For the text-containing cell, return its midpoint in (X, Y) coordinate format. 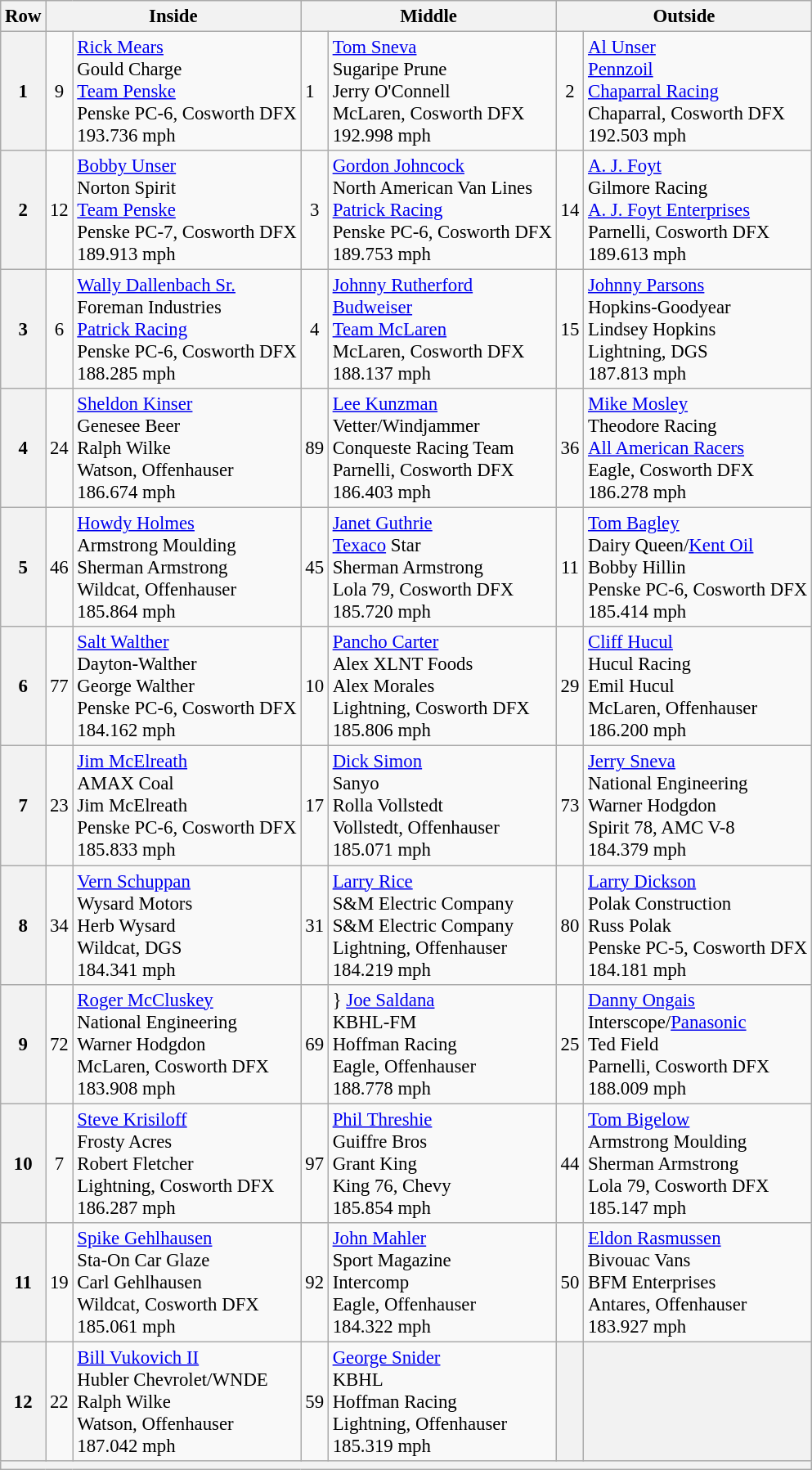
23 (59, 806)
46 (59, 568)
5 (23, 568)
Rick MearsGould ChargeTeam PenskePenske PC-6, Cosworth DFX193.736 mph (186, 92)
Vern SchuppanWysard MotorsHerb WysardWildcat, DGS184.341 mph (186, 925)
Tom BigelowArmstrong MouldingSherman ArmstrongLola 79, Cosworth DFX185.147 mph (698, 1163)
Phil ThreshieGuiffre BrosGrant KingKing 76, Chevy185.854 mph (442, 1163)
29 (569, 686)
Pancho CarterAlex XLNT FoodsAlex MoralesLightning, Cosworth DFX185.806 mph (442, 686)
31 (314, 925)
22 (59, 1401)
A. J. Foyt Gilmore RacingA. J. Foyt EnterprisesParnelli, Cosworth DFX189.613 mph (698, 210)
Howdy Holmes Armstrong MouldingSherman ArmstrongWildcat, Offenhauser185.864 mph (186, 568)
69 (314, 1044)
Spike GehlhausenSta-On Car GlazeCarl GehlhausenWildcat, Cosworth DFX185.061 mph (186, 1282)
Tom SnevaSugaripe PruneJerry O'ConnellMcLaren, Cosworth DFX192.998 mph (442, 92)
44 (569, 1163)
80 (569, 925)
45 (314, 568)
Danny OngaisInterscope/PanasonicTed FieldParnelli, Cosworth DFX188.009 mph (698, 1044)
Middle (428, 16)
Cliff HuculHucul RacingEmil HuculMcLaren, Offenhauser186.200 mph (698, 686)
Eldon RasmussenBivouac VansBFM EnterprisesAntares, Offenhauser183.927 mph (698, 1282)
Jerry SnevaNational EngineeringWarner HodgdonSpirit 78, AMC V-8184.379 mph (698, 806)
Gordon JohncockNorth American Van LinesPatrick RacingPenske PC-6, Cosworth DFX189.753 mph (442, 210)
Salt WaltherDayton-WaltherGeorge WaltherPenske PC-6, Cosworth DFX184.162 mph (186, 686)
Inside (173, 16)
John MahlerSport MagazineIntercompEagle, Offenhauser184.322 mph (442, 1282)
77 (59, 686)
24 (59, 448)
73 (569, 806)
Mike MosleyTheodore RacingAll American RacersEagle, Cosworth DFX186.278 mph (698, 448)
Dick SimonSanyoRolla VollstedtVollstedt, Offenhauser185.071 mph (442, 806)
Bobby Unser Norton SpiritTeam PenskePenske PC-7, Cosworth DFX189.913 mph (186, 210)
14 (569, 210)
8 (23, 925)
89 (314, 448)
17 (314, 806)
Sheldon KinserGenesee BeerRalph WilkeWatson, Offenhauser186.674 mph (186, 448)
15 (569, 330)
Tom BagleyDairy Queen/Kent OilBobby HillinPenske PC-6, Cosworth DFX185.414 mph (698, 568)
George SniderKBHLHoffman RacingLightning, Offenhauser185.319 mph (442, 1401)
Johnny ParsonsHopkins-GoodyearLindsey HopkinsLightning, DGS187.813 mph (698, 330)
Row (23, 16)
Johnny Rutherford BudweiserTeam McLarenMcLaren, Cosworth DFX188.137 mph (442, 330)
Bill Vukovich IIHubler Chevrolet/WNDERalph WilkeWatson, Offenhauser187.042 mph (186, 1401)
97 (314, 1163)
59 (314, 1401)
Larry RiceS&M Electric CompanyS&M Electric CompanyLightning, Offenhauser184.219 mph (442, 925)
Janet GuthrieTexaco StarSherman ArmstrongLola 79, Cosworth DFX185.720 mph (442, 568)
} Joe SaldanaKBHL-FMHoffman RacingEagle, Offenhauser188.778 mph (442, 1044)
Outside (684, 16)
Larry DicksonPolak ConstructionRuss PolakPenske PC-5, Cosworth DFX184.181 mph (698, 925)
25 (569, 1044)
92 (314, 1282)
Lee KunzmanVetter/WindjammerConqueste Racing TeamParnelli, Cosworth DFX186.403 mph (442, 448)
36 (569, 448)
Roger McCluskeyNational EngineeringWarner HodgdonMcLaren, Cosworth DFX183.908 mph (186, 1044)
Jim McElreathAMAX CoalJim McElreathPenske PC-6, Cosworth DFX185.833 mph (186, 806)
Al Unser PennzoilChaparral RacingChaparral, Cosworth DFX192.503 mph (698, 92)
Steve KrisiloffFrosty AcresRobert FletcherLightning, Cosworth DFX186.287 mph (186, 1163)
72 (59, 1044)
Wally Dallenbach Sr.Foreman IndustriesPatrick RacingPenske PC-6, Cosworth DFX188.285 mph (186, 330)
19 (59, 1282)
50 (569, 1282)
34 (59, 925)
